Return (x, y) of the center of cell containing provided text 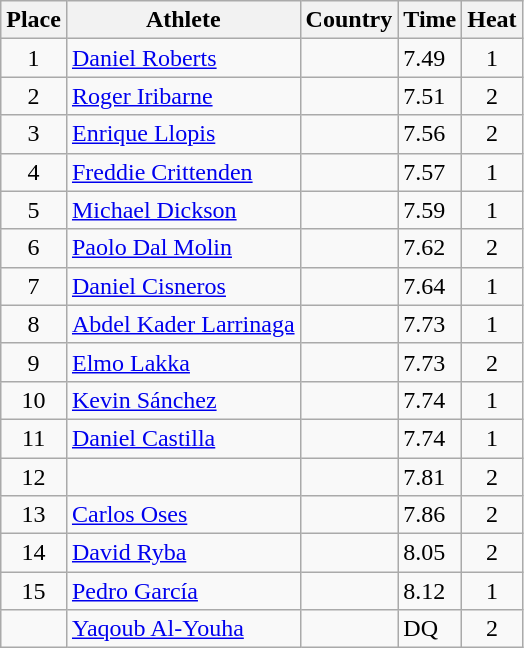
Paolo Dal Molin (183, 248)
8 (34, 324)
7 (34, 286)
8.05 (430, 553)
14 (34, 553)
Michael Dickson (183, 210)
9 (34, 362)
Roger Iribarne (183, 96)
6 (34, 248)
Daniel Cisneros (183, 286)
7.56 (430, 134)
7.81 (430, 477)
Time (430, 20)
Daniel Roberts (183, 58)
7.62 (430, 248)
Athlete (183, 20)
David Ryba (183, 553)
7.86 (430, 515)
Heat (492, 20)
Carlos Oses (183, 515)
7.57 (430, 172)
Freddie Crittenden (183, 172)
7.64 (430, 286)
Abdel Kader Larrinaga (183, 324)
Kevin Sánchez (183, 400)
3 (34, 134)
Yaqoub Al-Youha (183, 629)
8.12 (430, 591)
7.51 (430, 96)
11 (34, 438)
DQ (430, 629)
Place (34, 20)
Pedro García (183, 591)
12 (34, 477)
5 (34, 210)
Elmo Lakka (183, 362)
10 (34, 400)
15 (34, 591)
Country (349, 20)
Daniel Castilla (183, 438)
4 (34, 172)
7.59 (430, 210)
7.49 (430, 58)
13 (34, 515)
Enrique Llopis (183, 134)
